Locate the cell with the specified text and output its [x, y] center coordinate. 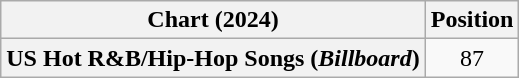
US Hot R&B/Hip-Hop Songs (Billboard) [213, 58]
87 [472, 58]
Position [472, 20]
Chart (2024) [213, 20]
